From the cell containing the given text, extract its center point as (x, y) coordinate. 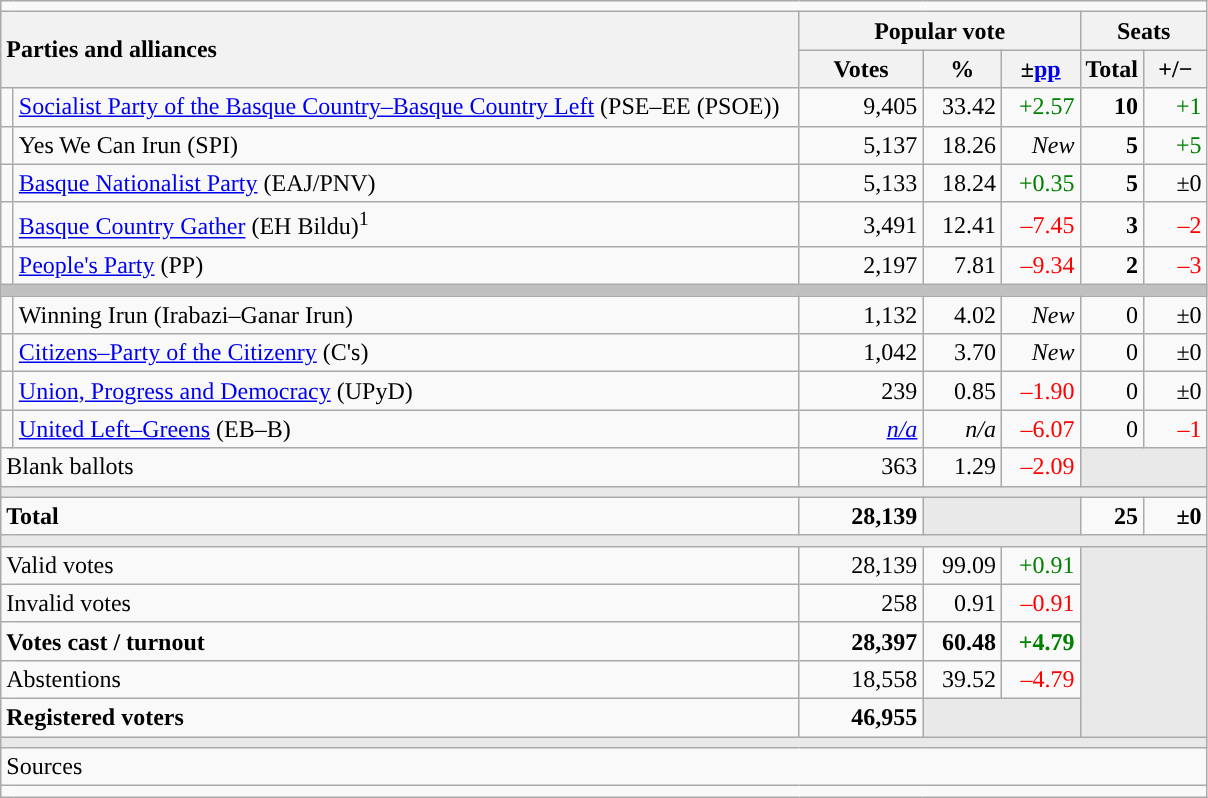
0.85 (962, 391)
+2.57 (1040, 107)
–7.45 (1040, 224)
0.91 (962, 603)
–2 (1176, 224)
±pp (1040, 69)
7.81 (962, 266)
1.29 (962, 467)
Abstentions (400, 679)
5,137 (861, 145)
2 (1112, 266)
Basque Nationalist Party (EAJ/PNV) (406, 183)
–1 (1176, 429)
–9.34 (1040, 266)
25 (1112, 516)
–2.09 (1040, 467)
Basque Country Gather (EH Bildu)1 (406, 224)
12.41 (962, 224)
33.42 (962, 107)
18.26 (962, 145)
Union, Progress and Democracy (UPyD) (406, 391)
18,558 (861, 679)
99.09 (962, 565)
Popular vote (940, 31)
–1.90 (1040, 391)
Blank ballots (400, 467)
+1 (1176, 107)
3.70 (962, 353)
Votes cast / turnout (400, 641)
4.02 (962, 315)
People's Party (PP) (406, 266)
Invalid votes (400, 603)
% (962, 69)
Socialist Party of the Basque Country–Basque Country Left (PSE–EE (PSOE)) (406, 107)
258 (861, 603)
Parties and alliances (400, 50)
Seats (1144, 31)
Yes We Can Irun (SPI) (406, 145)
+0.35 (1040, 183)
46,955 (861, 718)
Valid votes (400, 565)
2,197 (861, 266)
18.24 (962, 183)
5,133 (861, 183)
+/− (1176, 69)
–6.07 (1040, 429)
Registered voters (400, 718)
–3 (1176, 266)
9,405 (861, 107)
10 (1112, 107)
Sources (604, 767)
60.48 (962, 641)
39.52 (962, 679)
–4.79 (1040, 679)
1,132 (861, 315)
3 (1112, 224)
363 (861, 467)
+5 (1176, 145)
–0.91 (1040, 603)
+4.79 (1040, 641)
Votes (861, 69)
1,042 (861, 353)
Winning Irun (Irabazi–Ganar Irun) (406, 315)
+0.91 (1040, 565)
28,397 (861, 641)
United Left–Greens (EB–B) (406, 429)
3,491 (861, 224)
239 (861, 391)
Citizens–Party of the Citizenry (C's) (406, 353)
